Scan for the cell matching the given text and deliver its (X, Y) coordinate at center. 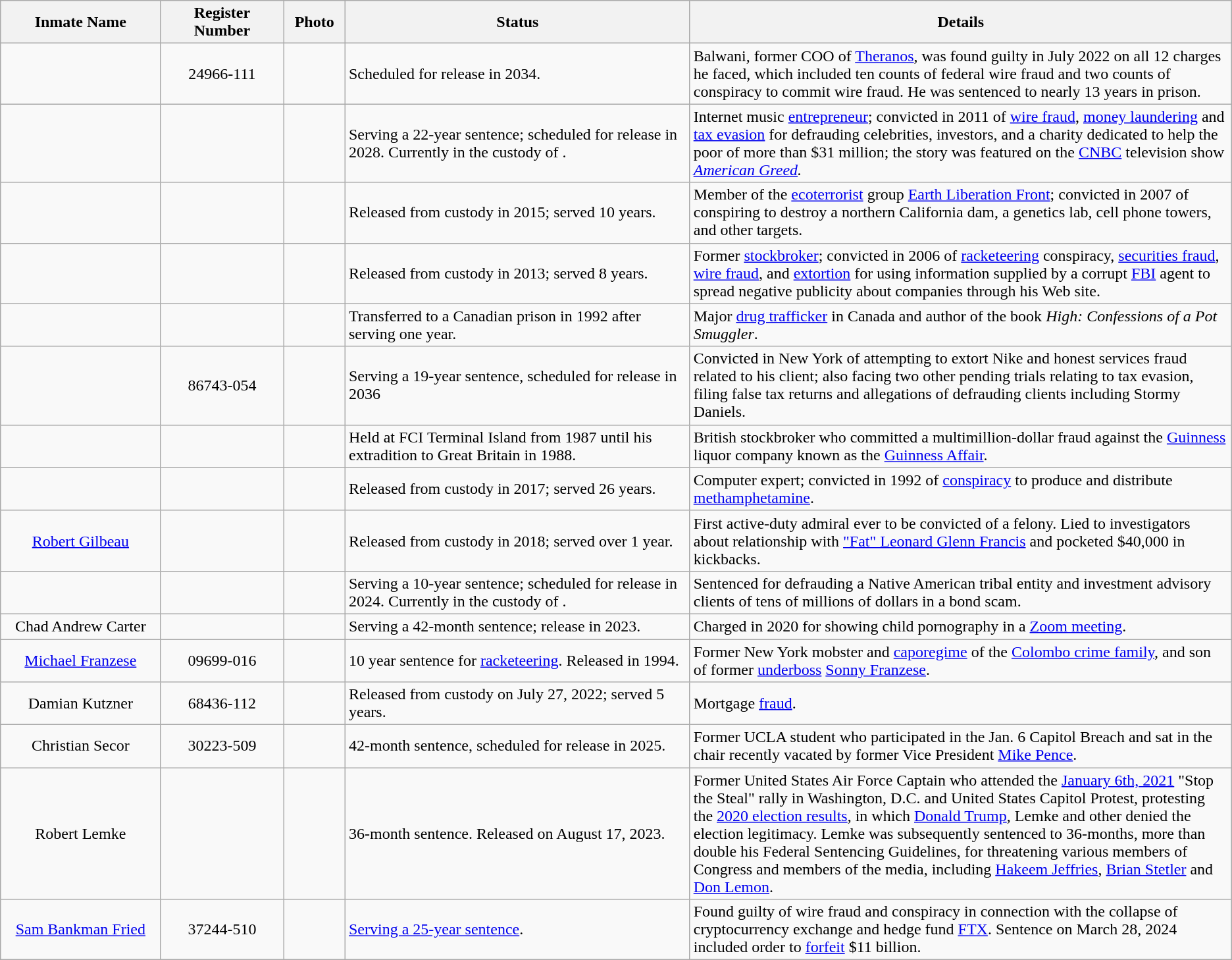
Sam Bankman Fried (80, 930)
Mortgage fraud. (961, 703)
86743-054 (222, 386)
Photo (315, 22)
Status (517, 22)
Michael Franzese (80, 660)
Former UCLA student who participated in the Jan. 6 Capitol Breach and sat in the chair recently vacated by former Vice President Mike Pence. (961, 747)
Serving a 10-year sentence; scheduled for release in 2024. Currently in the custody of . (517, 593)
Chad Andrew Carter (80, 626)
36-month sentence. Released on August 17, 2023. (517, 834)
Robert Gilbeau (80, 541)
British stockbroker who committed a multimillion-dollar fraud against the Guinness liquor company known as the Guinness Affair. (961, 446)
Serving a 19-year sentence, scheduled for release in 2036 (517, 386)
Major drug trafficker in Canada and author of the book High: Confessions of a Pot Smuggler. (961, 325)
Released from custody in 2015; served 10 years. (517, 213)
10 year sentence for racketeering. Released in 1994. (517, 660)
Sentenced for defrauding a Native American tribal entity and investment advisory clients of tens of millions of dollars in a bond scam. (961, 593)
Charged in 2020 for showing child pornography in a Zoom meeting. (961, 626)
Inmate Name (80, 22)
Serving a 22-year sentence; scheduled for release in 2028. Currently in the custody of . (517, 144)
Damian Kutzner (80, 703)
Released from custody on July 27, 2022; served 5 years. (517, 703)
Released from custody in 2013; served 8 years. (517, 273)
24966-111 (222, 74)
Serving a 42-month sentence; release in 2023. (517, 626)
42-month sentence, scheduled for release in 2025. (517, 747)
37244-510 (222, 930)
Robert Lemke (80, 834)
09699-016 (222, 660)
Christian Secor (80, 747)
Computer expert; convicted in 1992 of conspiracy to produce and distribute methamphetamine. (961, 489)
Scheduled for release in 2034. (517, 74)
Held at FCI Terminal Island from 1987 until his extradition to Great Britain in 1988. (517, 446)
Details (961, 22)
30223-509 (222, 747)
Released from custody in 2018; served over 1 year. (517, 541)
Serving a 25-year sentence. (517, 930)
Transferred to a Canadian prison in 1992 after serving one year. (517, 325)
Released from custody in 2017; served 26 years. (517, 489)
Former New York mobster and caporegime of the Colombo crime family, and son of former underboss Sonny Franzese. (961, 660)
Register Number (222, 22)
68436-112 (222, 703)
